Identify which cell holds the provided text, then report its (X, Y) central coordinate. 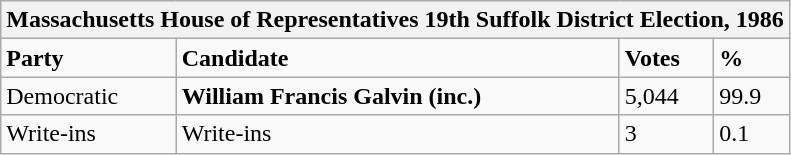
Candidate (398, 58)
William Francis Galvin (inc.) (398, 96)
Massachusetts House of Representatives 19th Suffolk District Election, 1986 (396, 20)
% (752, 58)
3 (666, 134)
Democratic (88, 96)
Party (88, 58)
5,044 (666, 96)
99.9 (752, 96)
0.1 (752, 134)
Votes (666, 58)
